Search for the cell housing the specified text and yield its [x, y] center coordinate. 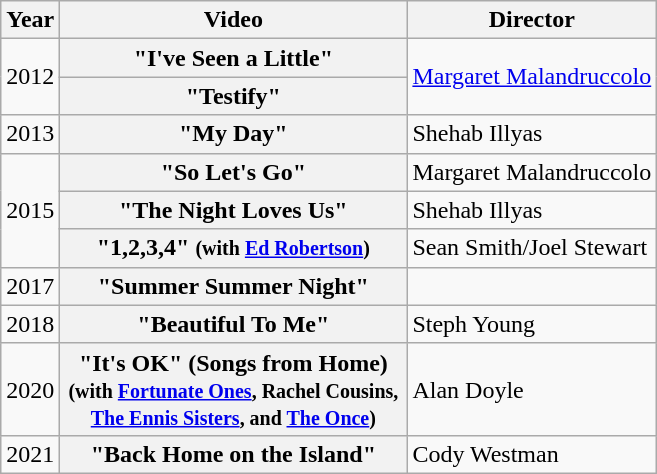
2015 [30, 210]
Cody Westman [532, 454]
2013 [30, 134]
"Beautiful To Me" [234, 324]
"Back Home on the Island" [234, 454]
"Testify" [234, 96]
2021 [30, 454]
"So Let's Go" [234, 172]
Steph Young [532, 324]
Sean Smith/Joel Stewart [532, 248]
Director [532, 20]
"Summer Summer Night" [234, 286]
"My Day" [234, 134]
Video [234, 20]
"It's OK" (Songs from Home) (with Fortunate Ones, Rachel Cousins, The Ennis Sisters, and The Once) [234, 389]
"The Night Loves Us" [234, 210]
2017 [30, 286]
"I've Seen a Little" [234, 58]
2012 [30, 77]
Year [30, 20]
2018 [30, 324]
Alan Doyle [532, 389]
"1,2,3,4" (with Ed Robertson) [234, 248]
2020 [30, 389]
